Search for the cell housing the specified text and yield its (X, Y) center coordinate. 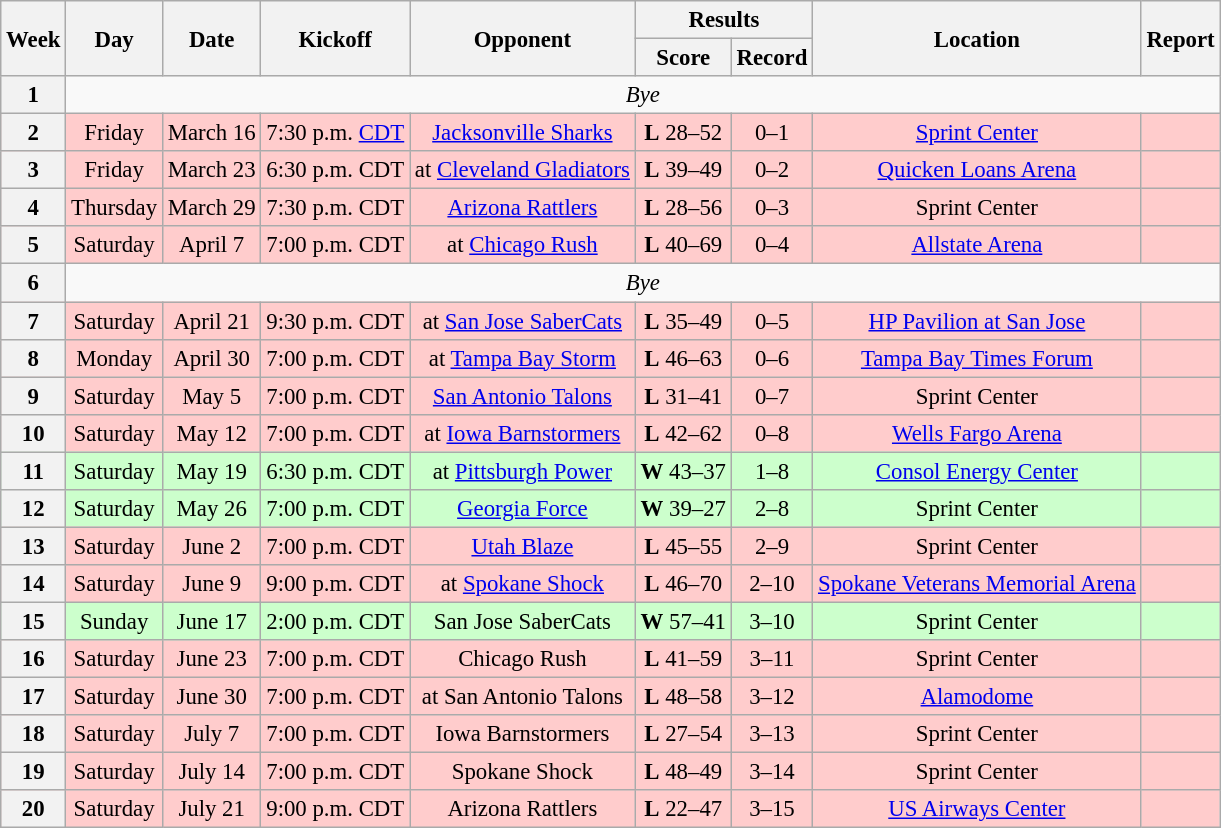
Day (114, 38)
Record (772, 58)
at Pittsburgh Power (523, 471)
L 48–58 (683, 697)
2–9 (772, 546)
May 12 (212, 433)
July 21 (212, 809)
at San Antonio Talons (523, 697)
0–3 (772, 208)
W 39–27 (683, 509)
5 (34, 245)
3–15 (772, 809)
Location (977, 38)
18 (34, 734)
14 (34, 584)
May 19 (212, 471)
Opponent (523, 38)
L 45–55 (683, 546)
April 21 (212, 321)
W 43–37 (683, 471)
L 31–41 (683, 396)
Jacksonville Sharks (523, 133)
Date (212, 38)
at Chicago Rush (523, 245)
San Jose SaberCats (523, 621)
L 46–70 (683, 584)
Score (683, 58)
11 (34, 471)
March 23 (212, 170)
L 22–47 (683, 809)
May 5 (212, 396)
6 (34, 283)
May 26 (212, 509)
at San Jose SaberCats (523, 321)
Quicken Loans Arena (977, 170)
San Antonio Talons (523, 396)
L 40–69 (683, 245)
L 42–62 (683, 433)
10 (34, 433)
at Tampa Bay Storm (523, 358)
0–1 (772, 133)
16 (34, 659)
2–8 (772, 509)
March 29 (212, 208)
Iowa Barnstormers (523, 734)
at Spokane Shock (523, 584)
Allstate Arena (977, 245)
L 35–49 (683, 321)
W 57–41 (683, 621)
at Cleveland Gladiators (523, 170)
L 28–52 (683, 133)
17 (34, 697)
L 27–54 (683, 734)
0–7 (772, 396)
L 46–63 (683, 358)
at Iowa Barnstormers (523, 433)
2 (34, 133)
3 (34, 170)
Tampa Bay Times Forum (977, 358)
0–8 (772, 433)
20 (34, 809)
Alamodome (977, 697)
Chicago Rush (523, 659)
June 23 (212, 659)
3–11 (772, 659)
0–4 (772, 245)
12 (34, 509)
April 30 (212, 358)
9:30 p.m. CDT (336, 321)
3–12 (772, 697)
L 48–49 (683, 772)
HP Pavilion at San Jose (977, 321)
7 (34, 321)
0–5 (772, 321)
L 28–56 (683, 208)
2–10 (772, 584)
Spokane Veterans Memorial Arena (977, 584)
L 39–49 (683, 170)
Utah Blaze (523, 546)
8 (34, 358)
1–8 (772, 471)
13 (34, 546)
Wells Fargo Arena (977, 433)
Thursday (114, 208)
Consol Energy Center (977, 471)
July 14 (212, 772)
Results (724, 20)
Georgia Force (523, 509)
July 7 (212, 734)
Spokane Shock (523, 772)
2:00 p.m. CDT (336, 621)
Kickoff (336, 38)
Week (34, 38)
Report (1180, 38)
June 2 (212, 546)
March 16 (212, 133)
0–6 (772, 358)
June 9 (212, 584)
Sunday (114, 621)
9 (34, 396)
3–14 (772, 772)
June 30 (212, 697)
0–2 (772, 170)
June 17 (212, 621)
15 (34, 621)
US Airways Center (977, 809)
3–13 (772, 734)
4 (34, 208)
April 7 (212, 245)
L 41–59 (683, 659)
Monday (114, 358)
3–10 (772, 621)
1 (34, 95)
19 (34, 772)
